Determine the [X, Y] coordinate at the center of the cell enclosing the given text.  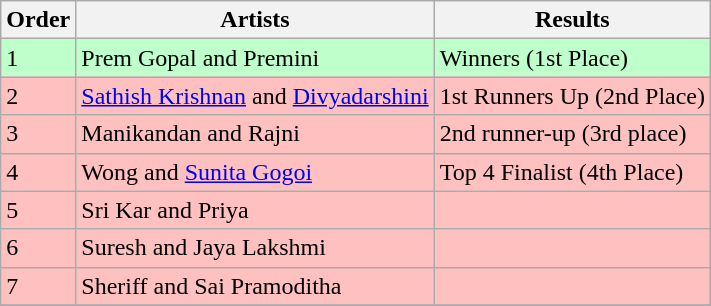
4 [38, 172]
Prem Gopal and Premini [255, 58]
7 [38, 286]
Suresh and Jaya Lakshmi [255, 248]
6 [38, 248]
Sheriff and Sai Pramoditha [255, 286]
Artists [255, 20]
Order [38, 20]
3 [38, 134]
Manikandan and Rajni [255, 134]
Top 4 Finalist (4th Place) [572, 172]
2 [38, 96]
Winners (1st Place) [572, 58]
Sri Kar and Priya [255, 210]
Wong and Sunita Gogoi [255, 172]
1 [38, 58]
Results [572, 20]
5 [38, 210]
2nd runner-up (3rd place) [572, 134]
1st Runners Up (2nd Place) [572, 96]
Sathish Krishnan and Divyadarshini [255, 96]
